Locate the cell with the specified text and output its (X, Y) center coordinate. 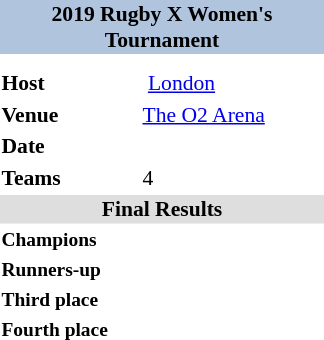
4 (232, 178)
Host (69, 83)
Teams (69, 178)
Third place (69, 300)
The O2 Arena (232, 114)
Final Results (162, 209)
Venue (69, 114)
Date (69, 146)
Champions (69, 240)
Runners-up (69, 270)
2019 Rugby X Women's Tournament (162, 27)
London (232, 83)
